Identify which cell holds the provided text, then report its [x, y] central coordinate. 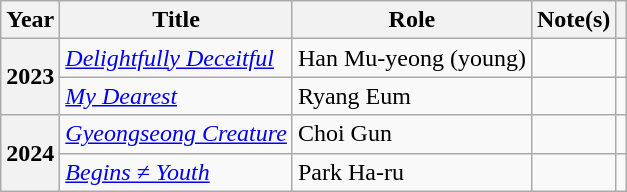
Delightfully Deceitful [176, 58]
Begins ≠ Youth [176, 172]
Title [176, 20]
Choi Gun [412, 134]
Year [30, 20]
Ryang Eum [412, 96]
Role [412, 20]
Park Ha-ru [412, 172]
Note(s) [573, 20]
Han Mu-yeong (young) [412, 58]
2023 [30, 77]
2024 [30, 153]
My Dearest [176, 96]
Gyeongseong Creature [176, 134]
